Determine the [x, y] coordinate at the center of the cell enclosing the given text.  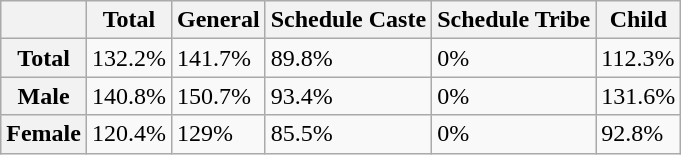
132.2% [128, 58]
150.7% [218, 96]
89.8% [348, 58]
129% [218, 134]
85.5% [348, 134]
141.7% [218, 58]
131.6% [638, 96]
140.8% [128, 96]
Child [638, 20]
112.3% [638, 58]
120.4% [128, 134]
Female [44, 134]
92.8% [638, 134]
Male [44, 96]
General [218, 20]
Schedule Caste [348, 20]
Schedule Tribe [514, 20]
93.4% [348, 96]
